Capture the cell that displays the provided text and extract its (X, Y) central coordinate. 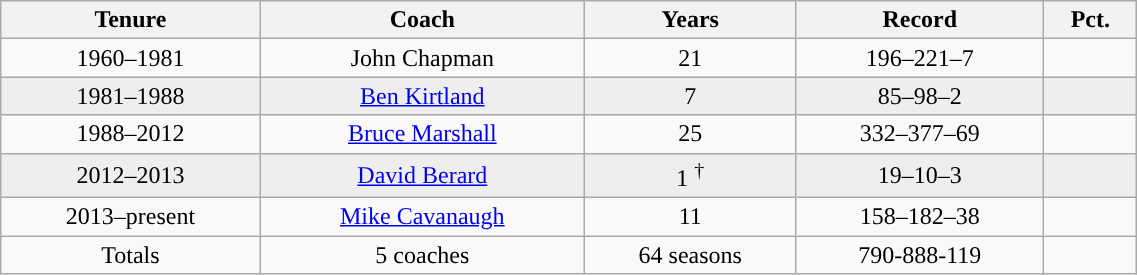
25 (690, 134)
Record (920, 20)
2013–present (130, 217)
Coach (422, 20)
Years (690, 20)
Mike Cavanaugh (422, 217)
85–98–2 (920, 96)
2012–2013 (130, 176)
21 (690, 58)
Bruce Marshall (422, 134)
John Chapman (422, 58)
196–221–7 (920, 58)
1 † (690, 176)
Ben Kirtland (422, 96)
1981–1988 (130, 96)
1960–1981 (130, 58)
Pct. (1090, 20)
1988–2012 (130, 134)
790-888-119 (920, 255)
19–10–3 (920, 176)
Tenure (130, 20)
5 coaches (422, 255)
64 seasons (690, 255)
David Berard (422, 176)
332–377–69 (920, 134)
158–182–38 (920, 217)
7 (690, 96)
11 (690, 217)
Totals (130, 255)
